Detect which cell encompasses the target text, then output its (x, y) center coordinate. 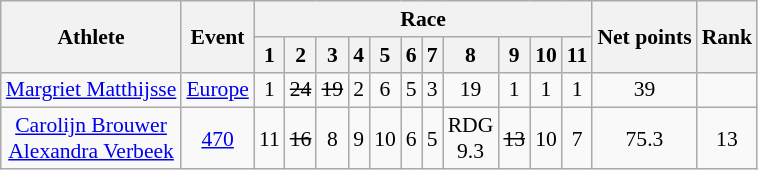
470 (217, 138)
Net points (644, 36)
24 (301, 90)
Event (217, 36)
Margriet Matthijsse (92, 90)
Europe (217, 90)
39 (644, 90)
16 (301, 138)
75.3 (644, 138)
Carolijn BrouwerAlexandra Verbeek (92, 138)
RDG9.3 (471, 138)
Athlete (92, 36)
4 (358, 55)
Rank (728, 36)
Race (424, 19)
